Return the (X, Y) coordinate for the center point of the cell that contains the specified text.  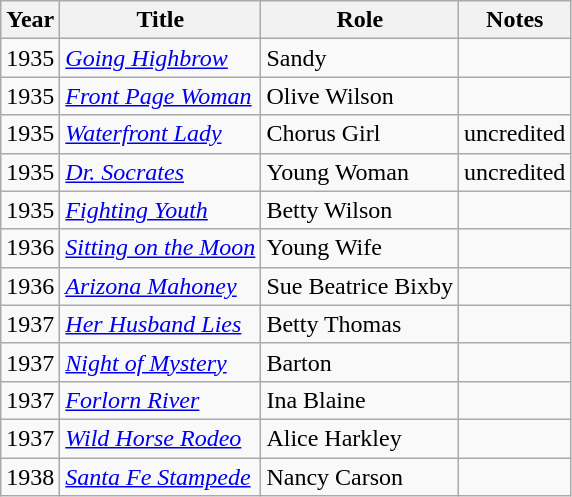
Betty Thomas (360, 324)
Chorus Girl (360, 134)
Role (360, 20)
Barton (360, 362)
Young Woman (360, 172)
Arizona Mahoney (160, 286)
Title (160, 20)
Olive Wilson (360, 96)
Sitting on the Moon (160, 248)
Wild Horse Rodeo (160, 438)
Betty Wilson (360, 210)
Santa Fe Stampede (160, 477)
Year (30, 20)
Alice Harkley (360, 438)
Fighting Youth (160, 210)
Waterfront Lady (160, 134)
1938 (30, 477)
Night of Mystery (160, 362)
Dr. Socrates (160, 172)
Forlorn River (160, 400)
Sue Beatrice Bixby (360, 286)
Notes (515, 20)
Front Page Woman (160, 96)
Sandy (360, 58)
Young Wife (360, 248)
Her Husband Lies (160, 324)
Ina Blaine (360, 400)
Nancy Carson (360, 477)
Going Highbrow (160, 58)
